Provide the [x, y] coordinate of the cell's center where the given text is located.  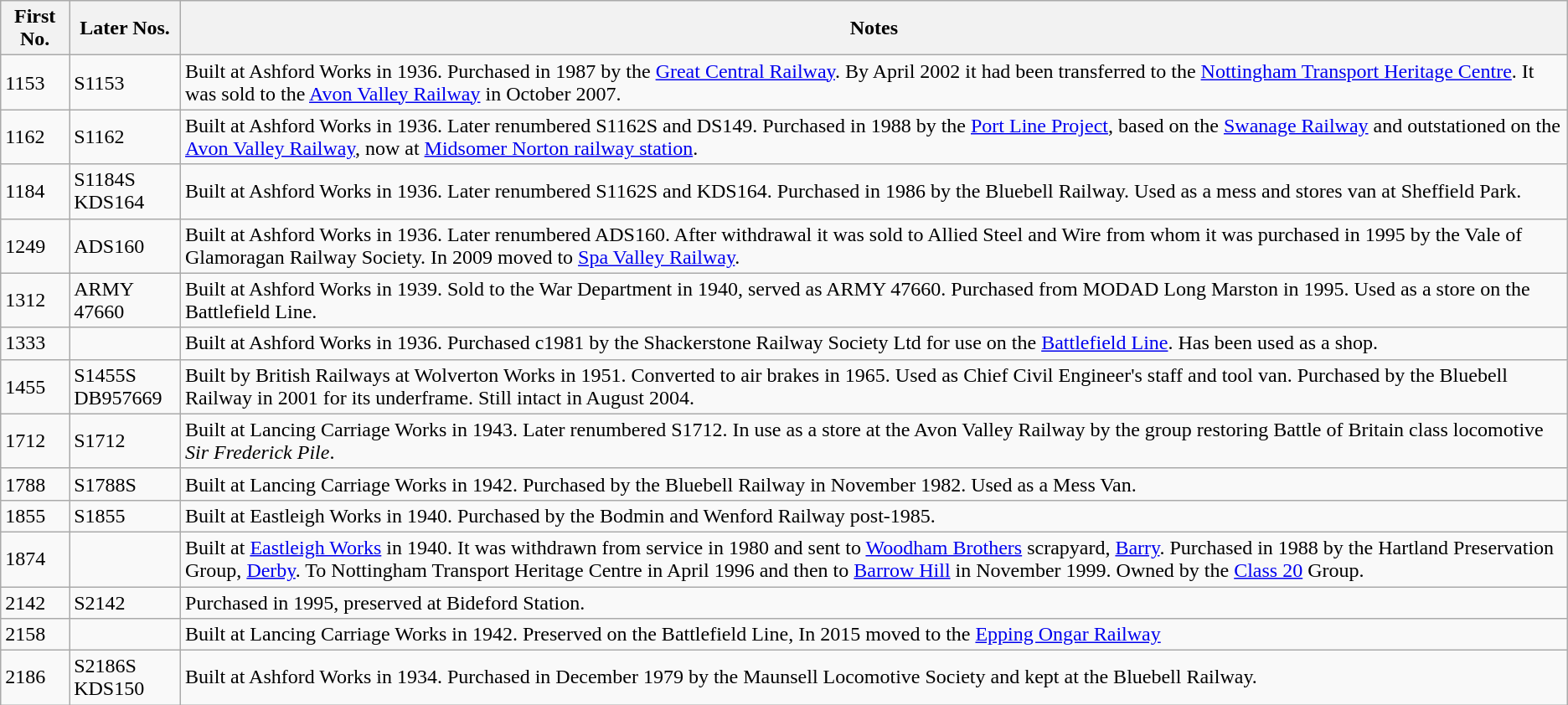
Built at Ashford Works in 1936. Purchased c1981 by the Shackerstone Railway Society Ltd for use on the Battlefield Line. Has been used as a shop. [874, 343]
1455 [35, 387]
S2186SKDS150 [126, 678]
2142 [35, 602]
S1153 [126, 82]
S1712 [126, 440]
ADS160 [126, 246]
S1162 [126, 137]
1249 [35, 246]
Later Nos. [126, 28]
ARMY 47660 [126, 300]
Built at Lancing Carriage Works in 1942. Preserved on the Battlefield Line, In 2015 moved to the Epping Ongar Railway [874, 635]
1153 [35, 82]
1874 [35, 559]
Built at Eastleigh Works in 1940. Purchased by the Bodmin and Wenford Railway post-1985. [874, 516]
2158 [35, 635]
S1855 [126, 516]
1712 [35, 440]
1312 [35, 300]
First No. [35, 28]
1184 [35, 191]
1788 [35, 484]
1162 [35, 137]
Notes [874, 28]
Built at Lancing Carriage Works in 1942. Purchased by the Bluebell Railway in November 1982. Used as a Mess Van. [874, 484]
S1455SDB957669 [126, 387]
S1788S [126, 484]
2186 [35, 678]
S2142 [126, 602]
Purchased in 1995, preserved at Bideford Station. [874, 602]
Built at Ashford Works in 1934. Purchased in December 1979 by the Maunsell Locomotive Society and kept at the Bluebell Railway. [874, 678]
S1184SKDS164 [126, 191]
1333 [35, 343]
1855 [35, 516]
